Locate the cell with the specified text and output its [X, Y] center coordinate. 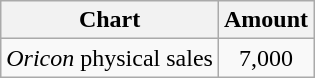
Oricon physical sales [110, 58]
Amount [266, 20]
Chart [110, 20]
7,000 [266, 58]
